Detect which cell encompasses the target text, then output its (X, Y) center coordinate. 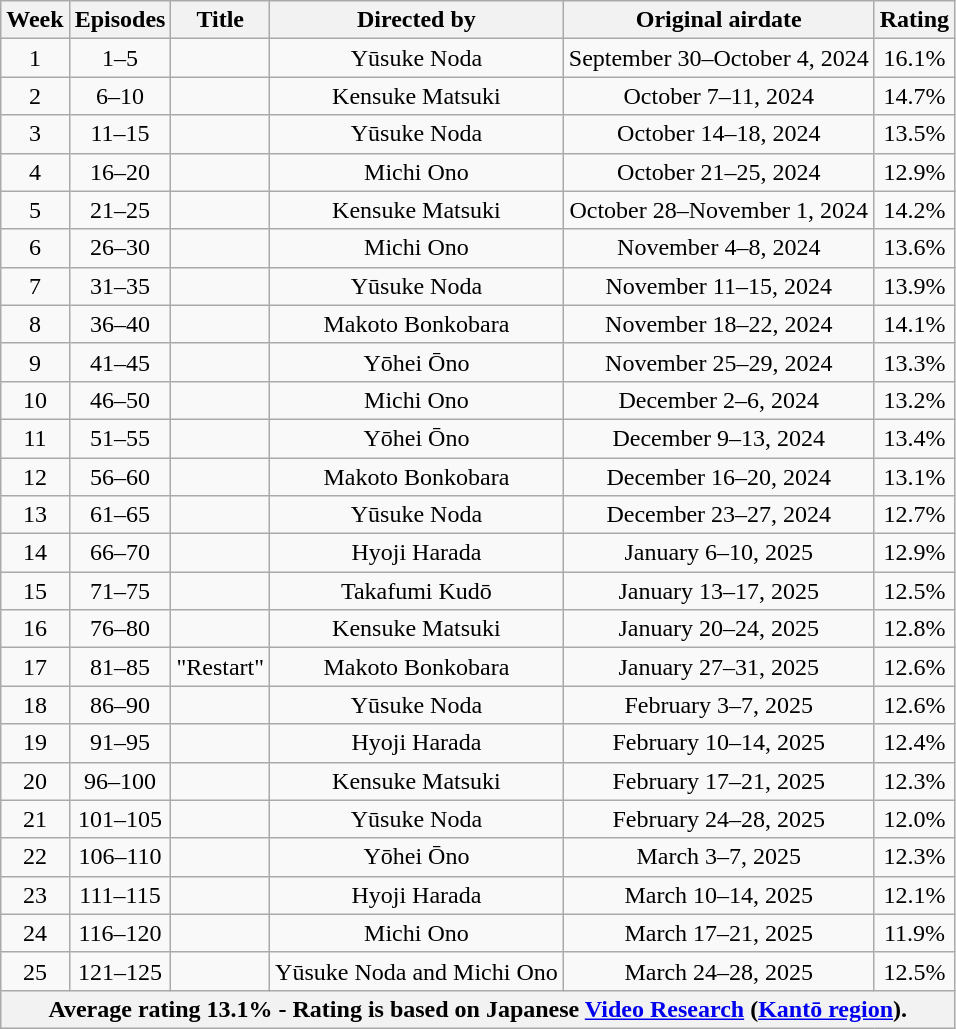
15 (35, 591)
December 9–13, 2024 (718, 438)
September 30–October 4, 2024 (718, 58)
Episodes (120, 20)
12.4% (914, 743)
13.3% (914, 362)
Yūsuke Noda and Michi Ono (417, 971)
February 3–7, 2025 (718, 705)
41–45 (120, 362)
4 (35, 172)
10 (35, 400)
20 (35, 781)
February 10–14, 2025 (718, 743)
12.7% (914, 515)
March 3–7, 2025 (718, 857)
66–70 (120, 553)
11–15 (120, 134)
14.2% (914, 210)
March 10–14, 2025 (718, 895)
December 23–27, 2024 (718, 515)
18 (35, 705)
111–115 (120, 895)
January 20–24, 2025 (718, 629)
March 17–21, 2025 (718, 933)
January 6–10, 2025 (718, 553)
Average rating 13.1% - Rating is based on Japanese Video Research (Kantō region). (478, 1009)
"Restart" (220, 667)
13 (35, 515)
16 (35, 629)
24 (35, 933)
17 (35, 667)
January 13–17, 2025 (718, 591)
61–65 (120, 515)
7 (35, 286)
Takafumi Kudō (417, 591)
Week (35, 20)
22 (35, 857)
Directed by (417, 20)
December 2–6, 2024 (718, 400)
October 21–25, 2024 (718, 172)
12.1% (914, 895)
96–100 (120, 781)
81–85 (120, 667)
February 17–21, 2025 (718, 781)
November 25–29, 2024 (718, 362)
116–120 (120, 933)
19 (35, 743)
12 (35, 477)
71–75 (120, 591)
46–50 (120, 400)
25 (35, 971)
6–10 (120, 96)
14 (35, 553)
36–40 (120, 324)
14.1% (914, 324)
86–90 (120, 705)
October 28–November 1, 2024 (718, 210)
12.8% (914, 629)
3 (35, 134)
2 (35, 96)
Original airdate (718, 20)
21 (35, 819)
23 (35, 895)
December 16–20, 2024 (718, 477)
76–80 (120, 629)
6 (35, 248)
March 24–28, 2025 (718, 971)
12.0% (914, 819)
16.1% (914, 58)
January 27–31, 2025 (718, 667)
26–30 (120, 248)
21–25 (120, 210)
13.4% (914, 438)
91–95 (120, 743)
16–20 (120, 172)
11 (35, 438)
8 (35, 324)
101–105 (120, 819)
October 14–18, 2024 (718, 134)
51–55 (120, 438)
October 7–11, 2024 (718, 96)
9 (35, 362)
13.5% (914, 134)
14.7% (914, 96)
November 4–8, 2024 (718, 248)
5 (35, 210)
13.6% (914, 248)
November 11–15, 2024 (718, 286)
31–35 (120, 286)
1–5 (120, 58)
13.9% (914, 286)
11.9% (914, 933)
February 24–28, 2025 (718, 819)
13.2% (914, 400)
1 (35, 58)
121–125 (120, 971)
56–60 (120, 477)
13.1% (914, 477)
Title (220, 20)
November 18–22, 2024 (718, 324)
Rating (914, 20)
106–110 (120, 857)
